Search for the cell housing the specified text and yield its (X, Y) center coordinate. 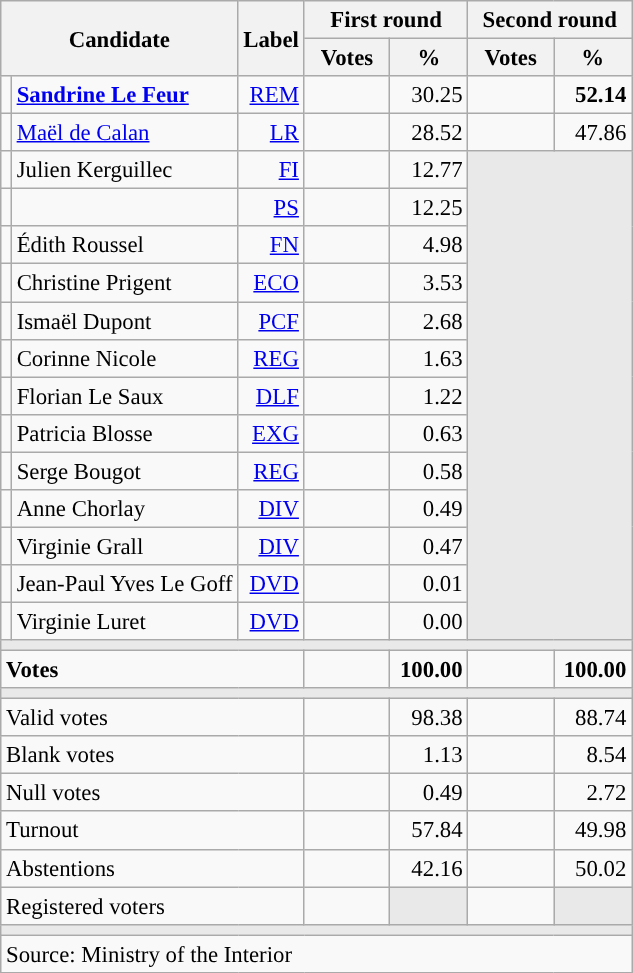
Registered voters (152, 906)
FN (271, 245)
REM (271, 95)
57.84 (429, 831)
Sandrine Le Feur (124, 95)
0.47 (429, 546)
Second round (550, 20)
Patricia Blosse (124, 433)
42.16 (429, 868)
Blank votes (152, 755)
Source: Ministry of the Interior (316, 954)
Candidate (120, 38)
Virginie Luret (124, 621)
ECO (271, 283)
Julien Kerguillec (124, 170)
PCF (271, 321)
0.01 (429, 584)
28.52 (429, 133)
0.00 (429, 621)
1.13 (429, 755)
2.68 (429, 321)
1.22 (429, 396)
FI (271, 170)
Turnout (152, 831)
PS (271, 208)
Ismaël Dupont (124, 321)
50.02 (593, 868)
49.98 (593, 831)
3.53 (429, 283)
98.38 (429, 718)
Abstentions (152, 868)
Anne Chorlay (124, 509)
12.25 (429, 208)
30.25 (429, 95)
First round (386, 20)
0.63 (429, 433)
Virginie Grall (124, 546)
2.72 (593, 793)
Serge Bougot (124, 471)
DLF (271, 396)
0.58 (429, 471)
1.63 (429, 358)
Édith Roussel (124, 245)
Maël de Calan (124, 133)
12.77 (429, 170)
Valid votes (152, 718)
Jean-Paul Yves Le Goff (124, 584)
88.74 (593, 718)
Null votes (152, 793)
47.86 (593, 133)
Christine Prigent (124, 283)
Corinne Nicole (124, 358)
Florian Le Saux (124, 396)
EXG (271, 433)
Label (271, 38)
8.54 (593, 755)
4.98 (429, 245)
LR (271, 133)
52.14 (593, 95)
